Capture the cell that displays the provided text and extract its (x, y) central coordinate. 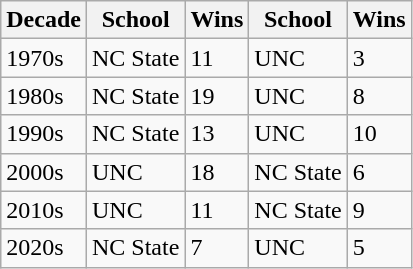
5 (379, 248)
6 (379, 172)
1990s (44, 134)
18 (217, 172)
1980s (44, 96)
19 (217, 96)
13 (217, 134)
9 (379, 210)
3 (379, 58)
10 (379, 134)
1970s (44, 58)
8 (379, 96)
7 (217, 248)
2010s (44, 210)
2000s (44, 172)
2020s (44, 248)
Decade (44, 20)
